Provide the [X, Y] coordinate of the cell's center where the given text is located.  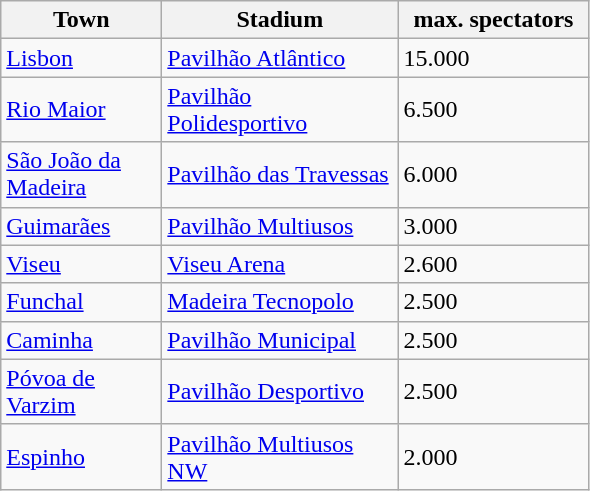
Pavilhão Municipal [280, 340]
Guimarães [82, 226]
Rio Maior [82, 110]
Stadium [280, 20]
Viseu Arena [280, 264]
2.000 [494, 456]
Viseu [82, 264]
Town [82, 20]
3.000 [494, 226]
6.500 [494, 110]
6.000 [494, 174]
Caminha [82, 340]
Espinho [82, 456]
Lisbon [82, 58]
Madeira Tecnopolo [280, 302]
Pavilhão Polidesportivo [280, 110]
Pavilhão Desportivo [280, 392]
Pavilhão Multiusos [280, 226]
São João da Madeira [82, 174]
15.000 [494, 58]
Funchal [82, 302]
max. spectators [494, 20]
2.600 [494, 264]
Pavilhão Atlântico [280, 58]
Pavilhão das Travessas [280, 174]
Pavilhão Multiusos NW [280, 456]
Póvoa de Varzim [82, 392]
